Identify which cell holds the provided text, then report its [x, y] central coordinate. 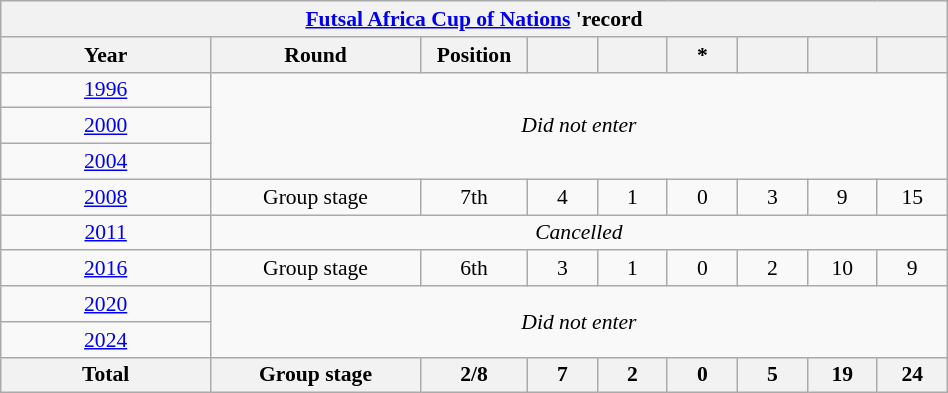
2000 [106, 126]
10 [842, 269]
7 [563, 375]
7th [474, 197]
24 [912, 375]
2016 [106, 269]
1996 [106, 90]
2020 [106, 304]
2024 [106, 340]
15 [912, 197]
5 [772, 375]
2004 [106, 162]
Futsal Africa Cup of Nations 'record [474, 19]
6th [474, 269]
2/8 [474, 375]
Year [106, 55]
Position [474, 55]
19 [842, 375]
2011 [106, 233]
Total [106, 375]
* [702, 55]
4 [563, 197]
Round [316, 55]
2008 [106, 197]
Cancelled [580, 233]
